Determine the [X, Y] coordinate at the center of the cell enclosing the given text.  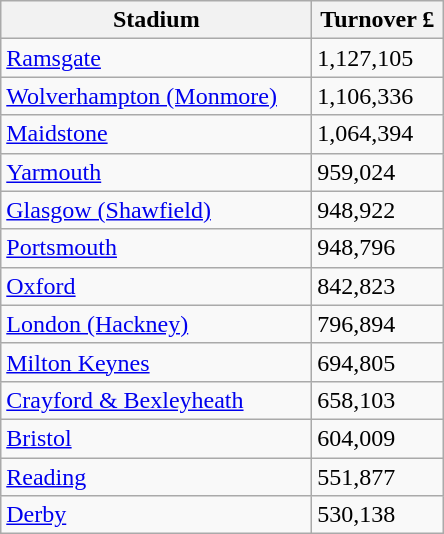
Milton Keynes [156, 362]
Stadium [156, 20]
1,106,336 [378, 96]
London (Hackney) [156, 324]
Portsmouth [156, 248]
Glasgow (Shawfield) [156, 210]
Reading [156, 477]
Yarmouth [156, 172]
551,877 [378, 477]
604,009 [378, 438]
Bristol [156, 438]
Oxford [156, 286]
694,805 [378, 362]
Maidstone [156, 134]
Ramsgate [156, 58]
1,064,394 [378, 134]
Derby [156, 515]
948,922 [378, 210]
658,103 [378, 400]
530,138 [378, 515]
842,823 [378, 286]
948,796 [378, 248]
Wolverhampton (Monmore) [156, 96]
Turnover £ [378, 20]
1,127,105 [378, 58]
959,024 [378, 172]
Crayford & Bexleyheath [156, 400]
796,894 [378, 324]
